Capture the cell that displays the provided text and extract its (x, y) central coordinate. 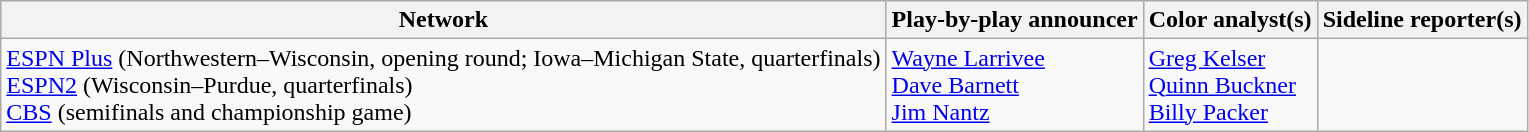
Wayne LarriveeDave BarnettJim Nantz (1014, 85)
Greg KelserQuinn BucknerBilly Packer (1230, 85)
Sideline reporter(s) (1422, 20)
Network (444, 20)
Color analyst(s) (1230, 20)
Play-by-play announcer (1014, 20)
